For the text-containing cell, return its midpoint in [X, Y] coordinate format. 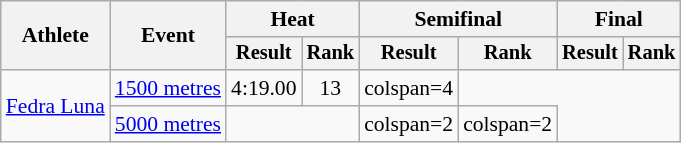
5000 metres [168, 124]
1500 metres [168, 88]
Athlete [56, 36]
13 [331, 88]
Heat [292, 19]
colspan=4 [408, 88]
Semifinal [458, 19]
Final [618, 19]
Fedra Luna [56, 106]
Event [168, 36]
4:19.00 [264, 88]
